Return the [x, y] coordinate for the center point of the cell that contains the specified text.  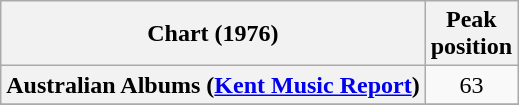
Peakposition [471, 34]
Chart (1976) [213, 34]
63 [471, 85]
Australian Albums (Kent Music Report) [213, 85]
